Detect which cell encompasses the target text, then output its (X, Y) center coordinate. 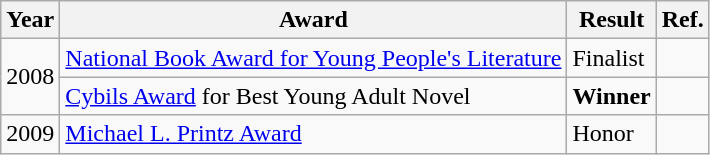
National Book Award for Young People's Literature (314, 58)
Year (30, 20)
Honor (612, 134)
Michael L. Printz Award (314, 134)
2008 (30, 77)
Ref. (682, 20)
Winner (612, 96)
Cybils Award for Best Young Adult Novel (314, 96)
2009 (30, 134)
Finalist (612, 58)
Award (314, 20)
Result (612, 20)
